Search for the cell housing the specified text and yield its [x, y] center coordinate. 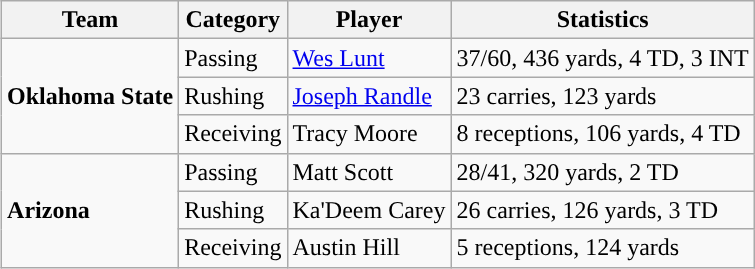
Category [233, 20]
Player [369, 20]
Arizona [90, 210]
37/60, 436 yards, 4 TD, 3 INT [602, 58]
Team [90, 20]
Austin Hill [369, 248]
5 receptions, 124 yards [602, 248]
26 carries, 126 yards, 3 TD [602, 210]
Oklahoma State [90, 96]
8 receptions, 106 yards, 4 TD [602, 134]
Tracy Moore [369, 134]
Wes Lunt [369, 58]
Statistics [602, 20]
28/41, 320 yards, 2 TD [602, 172]
Matt Scott [369, 172]
Ka'Deem Carey [369, 210]
23 carries, 123 yards [602, 96]
Joseph Randle [369, 96]
